Capture the cell that displays the provided text and extract its (X, Y) central coordinate. 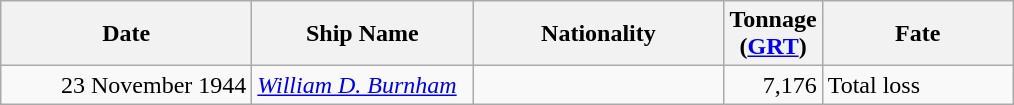
Ship Name (362, 34)
Fate (918, 34)
Nationality (598, 34)
23 November 1944 (126, 85)
Tonnage (GRT) (773, 34)
William D. Burnham (362, 85)
Total loss (918, 85)
7,176 (773, 85)
Date (126, 34)
